Return [X, Y] of the center of cell containing provided text 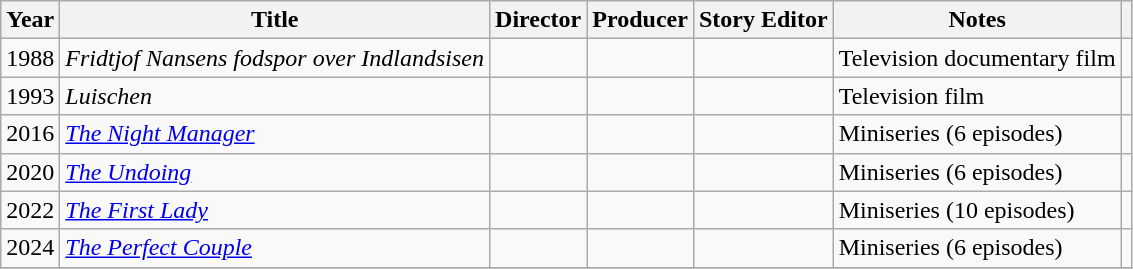
1988 [30, 58]
Story Editor [763, 20]
Miniseries (10 episodes) [977, 210]
Television documentary film [977, 58]
The Night Manager [275, 134]
2020 [30, 172]
1993 [30, 96]
Television film [977, 96]
Notes [977, 20]
Director [538, 20]
Luischen [275, 96]
The Undoing [275, 172]
2022 [30, 210]
Producer [640, 20]
The Perfect Couple [275, 248]
Year [30, 20]
Title [275, 20]
The First Lady [275, 210]
2016 [30, 134]
Fridtjof Nansens fodspor over Indlandsisen [275, 58]
2024 [30, 248]
